Output the [X, Y] coordinate of the center of the cell containing the given text.  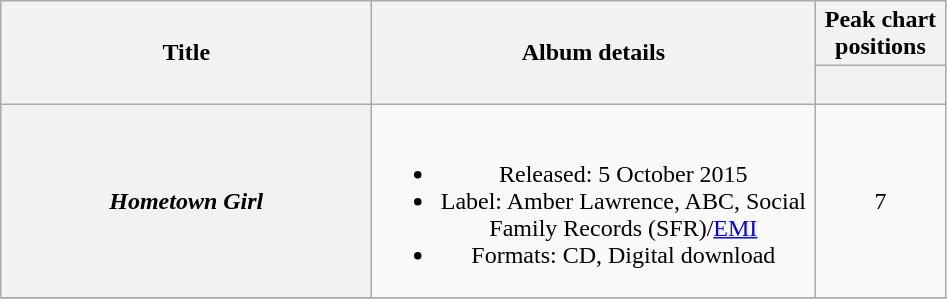
Hometown Girl [186, 201]
Title [186, 52]
Album details [594, 52]
7 [880, 201]
Peak chartpositions [880, 34]
Released: 5 October 2015Label: Amber Lawrence, ABC, Social Family Records (SFR)/EMI Formats: CD, Digital download [594, 201]
